Capture the cell that displays the provided text and extract its (X, Y) central coordinate. 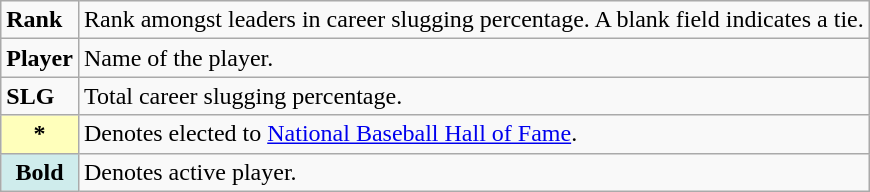
Rank (40, 20)
Bold (40, 172)
Rank amongst leaders in career slugging percentage. A blank field indicates a tie. (474, 20)
Player (40, 58)
SLG (40, 96)
Denotes active player. (474, 172)
Denotes elected to National Baseball Hall of Fame. (474, 134)
Name of the player. (474, 58)
* (40, 134)
Total career slugging percentage. (474, 96)
